Detect which cell encompasses the target text, then output its [x, y] center coordinate. 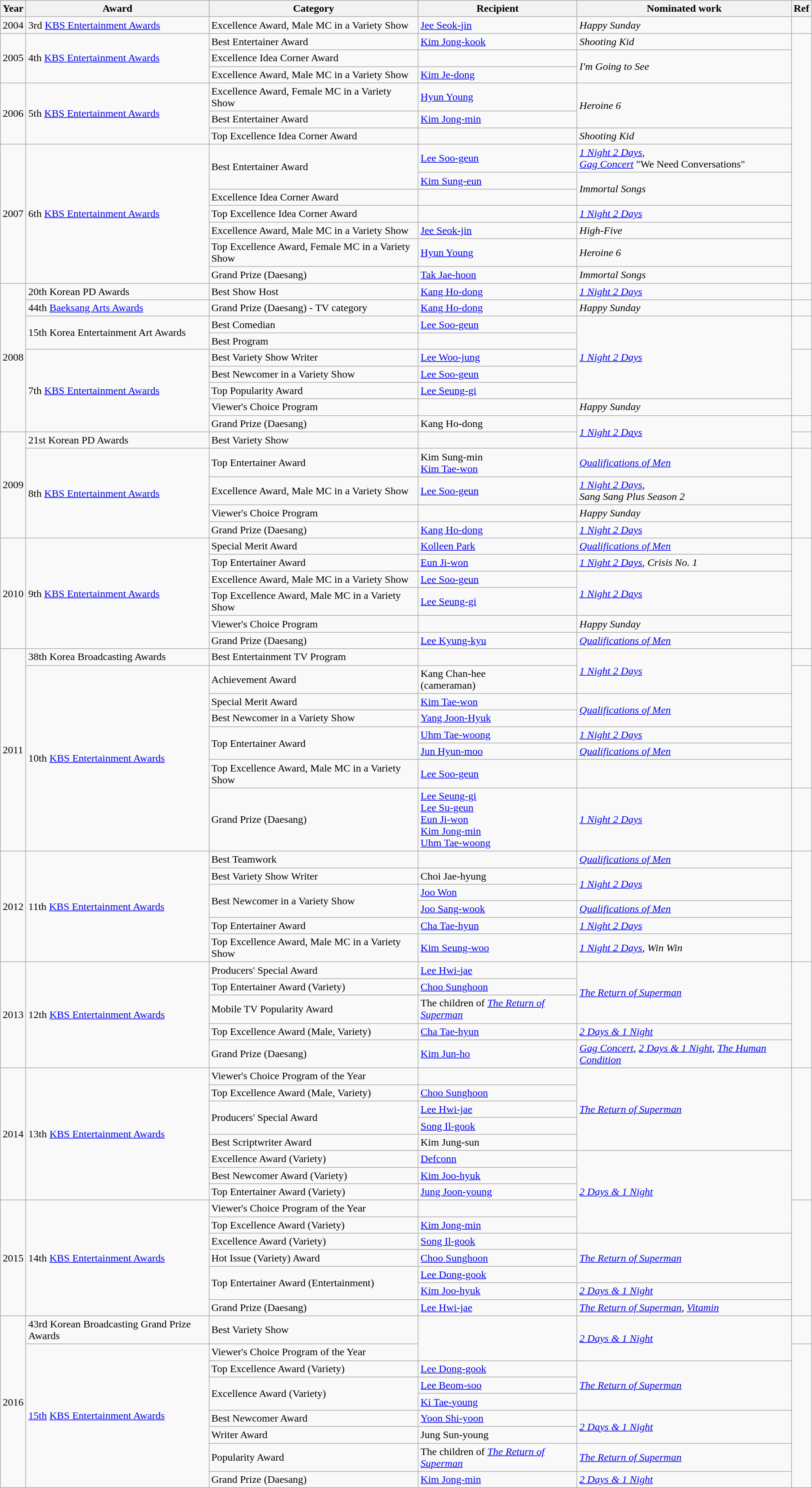
Uhm Tae-woong [498, 735]
2013 [13, 1015]
Kang Chan-hee (cameraman) [498, 680]
Joo Sang-wook [498, 909]
Kolleen Park [498, 546]
Best Comedian [314, 325]
Top Popularity Award [314, 391]
9th KBS Entertainment Awards [118, 594]
Lee Beom-soo [498, 1385]
Mobile TV Popularity Award [314, 1009]
2012 [13, 906]
Tak Jae-hoon [498, 275]
4th KBS Entertainment Awards [118, 58]
38th Korea Broadcasting Awards [118, 657]
Best Entertainment TV Program [314, 657]
Yoon Shi-yoon [498, 1418]
Jung Joon-young [498, 1192]
Hot Issue (Variety) Award [314, 1258]
2006 [13, 114]
Best Scriptwriter Award [314, 1142]
Kim Jun-ho [498, 1054]
Defconn [498, 1159]
5th KBS Entertainment Awards [118, 114]
Achievement Award [314, 680]
15th Korea Entertainment Art Awards [118, 333]
Nominated work [684, 9]
2010 [13, 594]
14th KBS Entertainment Awards [118, 1258]
The Return of Superman, Vitamin [684, 1307]
1 Night 2 Days, Gag Concert "We Need Conversations" [684, 158]
Year [13, 9]
2005 [13, 58]
21st Korean PD Awards [118, 440]
Kim Jung-sun [498, 1142]
8th KBS Entertainment Awards [118, 493]
Ki Tae-young [498, 1402]
Jung Sun-young [498, 1435]
15th KBS Entertainment Awards [118, 1416]
Jun Hyun-moo [498, 751]
10th KBS Entertainment Awards [118, 758]
Grand Prize (Daesang) - TV category [314, 308]
7th KBS Entertainment Awards [118, 391]
Kim Sung-eun [498, 181]
Popularity Award [314, 1457]
Kim Sung-min Kim Tae-won [498, 463]
2011 [13, 750]
11th KBS Entertainment Awards [118, 906]
Ref [802, 9]
Excellence Award, Female MC in a Variety Show [314, 97]
Kim Tae-won [498, 702]
Best Show Host [314, 292]
2016 [13, 1402]
3rd KBS Entertainment Awards [118, 25]
Top Entertainer Award (Entertainment) [314, 1283]
Recipient [498, 9]
2004 [13, 25]
6th KBS Entertainment Awards [118, 214]
43rd Korean Broadcasting Grand Prize Awards [118, 1330]
1 Night 2 Days, Win Win [684, 948]
Category [314, 9]
Kim Je-dong [498, 75]
Gag Concert, 2 Days & 1 Night, The Human Condition [684, 1054]
2015 [13, 1258]
Best Teamwork [314, 859]
I'm Going to See [684, 66]
Lee Seung-gi Lee Su-geun Eun Ji-won Kim Jong-min Uhm Tae-woong [498, 819]
Joo Won [498, 893]
Top Excellence Award, Female MC in a Variety Show [314, 253]
12th KBS Entertainment Awards [118, 1015]
20th Korean PD Awards [118, 292]
Lee Woo-jung [498, 358]
High-Five [684, 230]
Kim Jong-kook [498, 42]
Lee Kyung-kyu [498, 641]
1 Night 2 Days, Sang Sang Plus Season 2 [684, 490]
Yang Joon-Hyuk [498, 718]
Best Program [314, 341]
2014 [13, 1134]
44th Baeksang Arts Awards [118, 308]
Choi Jae-hyung [498, 876]
Best Newcomer Award [314, 1418]
13th KBS Entertainment Awards [118, 1134]
Best Newcomer Award (Variety) [314, 1176]
Eun Ji-won [498, 563]
Writer Award [314, 1435]
1 Night 2 Days, Crisis No. 1 [684, 563]
2009 [13, 485]
2007 [13, 214]
Kim Seung-woo [498, 948]
2008 [13, 358]
Award [118, 9]
